From the cell containing the given text, extract its center point as [x, y] coordinate. 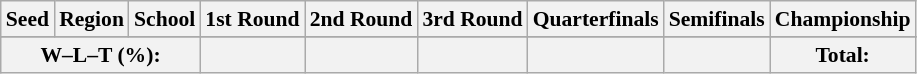
Total: [843, 55]
3rd Round [472, 19]
2nd Round [362, 19]
Semifinals [717, 19]
W–L–T (%): [101, 55]
School [164, 19]
Seed [28, 19]
1st Round [252, 19]
Quarterfinals [596, 19]
Championship [843, 19]
Region [92, 19]
